Pinpoint the cell where the given text exists, returning its (X, Y) midpoint coordinate. 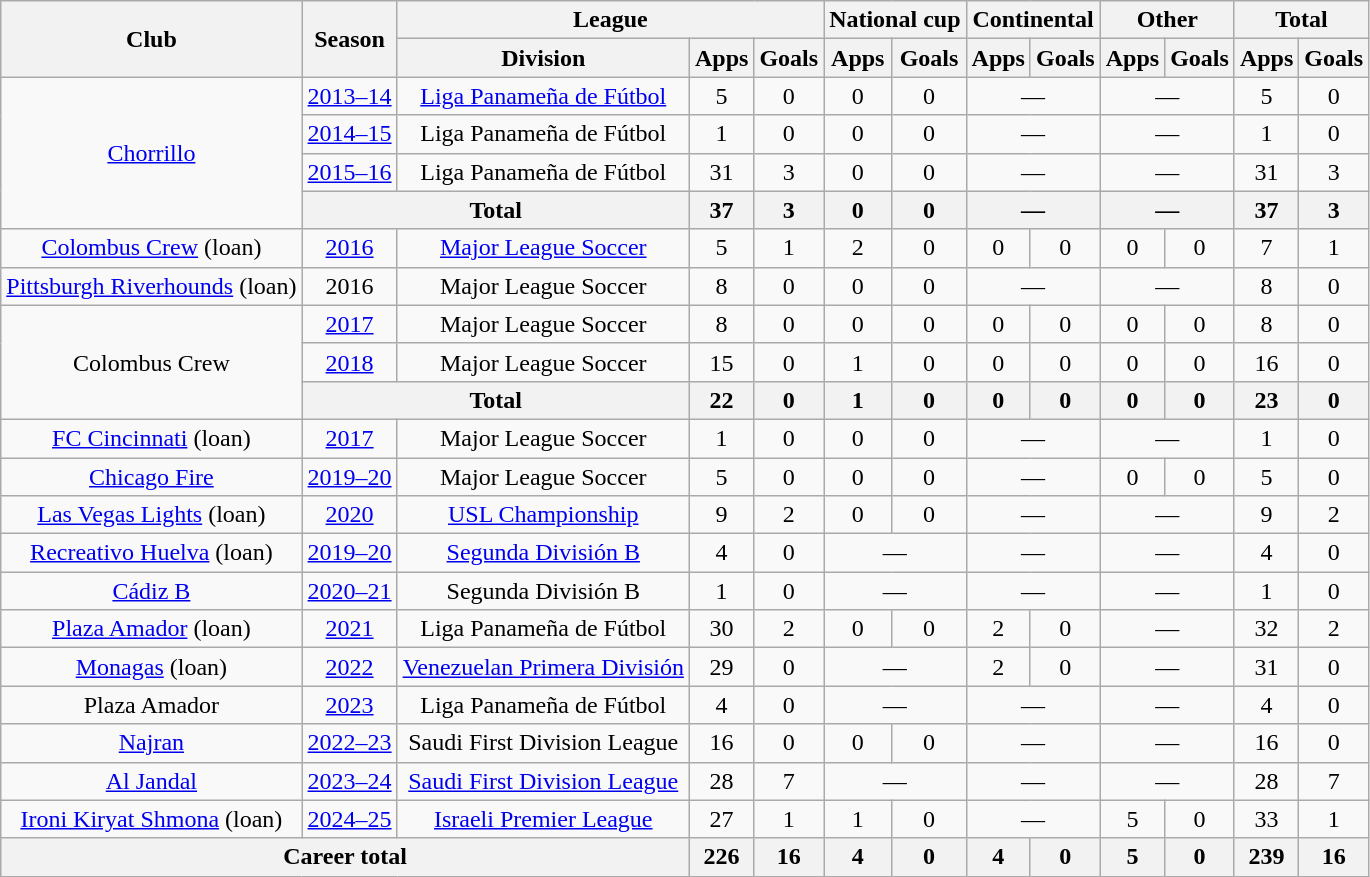
2018 (350, 362)
Chicago Fire (152, 477)
239 (1266, 857)
2020 (350, 515)
2022 (350, 667)
Career total (346, 857)
2023–24 (350, 781)
FC Cincinnati (loan) (152, 438)
Plaza Amador (loan) (152, 629)
Ironi Kiryat Shmona (loan) (152, 819)
Colombus Crew (152, 362)
Al Jandal (152, 781)
2022–23 (350, 743)
29 (721, 667)
Monagas (loan) (152, 667)
27 (721, 819)
Plaza Amador (152, 705)
Najran (152, 743)
30 (721, 629)
32 (1266, 629)
33 (1266, 819)
2015–16 (350, 172)
Israeli Premier League (543, 819)
Chorrillo (152, 153)
Recreativo Huelva (loan) (152, 553)
Club (152, 39)
2013–14 (350, 96)
Other (1167, 20)
2021 (350, 629)
2024–25 (350, 819)
Division (543, 58)
Colombus Crew (loan) (152, 248)
2014–15 (350, 134)
Las Vegas Lights (loan) (152, 515)
National cup (895, 20)
15 (721, 362)
Venezuelan Primera División (543, 667)
23 (1266, 400)
2020–21 (350, 591)
Season (350, 39)
Cádiz B (152, 591)
USL Championship (543, 515)
League (610, 20)
Continental (1033, 20)
2023 (350, 705)
226 (721, 857)
Pittsburgh Riverhounds (loan) (152, 286)
22 (721, 400)
